Return [X, Y] of the center of cell containing provided text 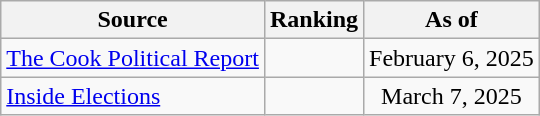
Inside Elections [133, 96]
The Cook Political Report [133, 58]
February 6, 2025 [452, 58]
Source [133, 20]
Ranking [314, 20]
March 7, 2025 [452, 96]
As of [452, 20]
